Capture the cell that displays the provided text and extract its [X, Y] central coordinate. 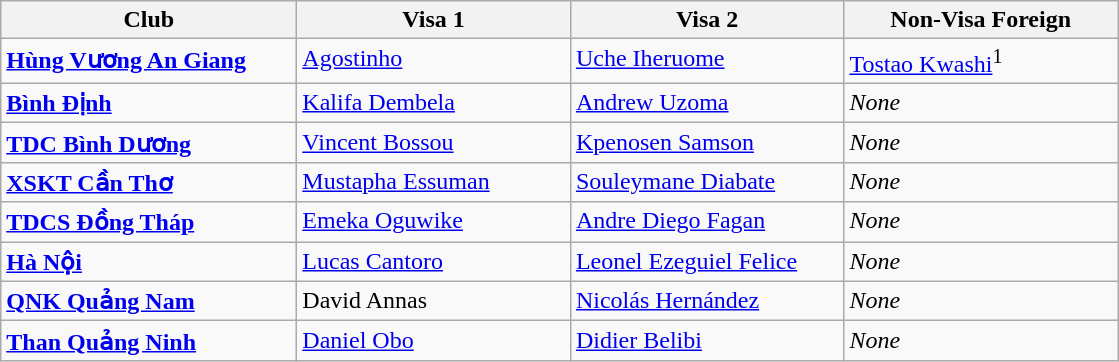
Uche Iheruome [707, 62]
Didier Belibi [707, 341]
Non-Visa Foreign [981, 20]
Club [149, 20]
Daniel Obo [434, 341]
David Annas [434, 301]
Leonel Ezeguiel Felice [707, 262]
TDC Bình Dương [149, 143]
Souleymane Diabate [707, 182]
Andrew Uzoma [707, 103]
Agostinho [434, 62]
Hùng Vương An Giang [149, 62]
Than Quảng Ninh [149, 341]
Bình Định [149, 103]
Tostao Kwashi1 [981, 62]
Visa 1 [434, 20]
TDCS Đồng Tháp [149, 222]
Andre Diego Fagan [707, 222]
Kpenosen Samson [707, 143]
Nicolás Hernández [707, 301]
Visa 2 [707, 20]
Vincent Bossou [434, 143]
Kalifa Dembela [434, 103]
Mustapha Essuman [434, 182]
Hà Nội [149, 262]
XSKT Cần Thơ [149, 182]
QNK Quảng Nam [149, 301]
Lucas Cantoro [434, 262]
Emeka Oguwike [434, 222]
